Search for the cell housing the specified text and yield its [X, Y] center coordinate. 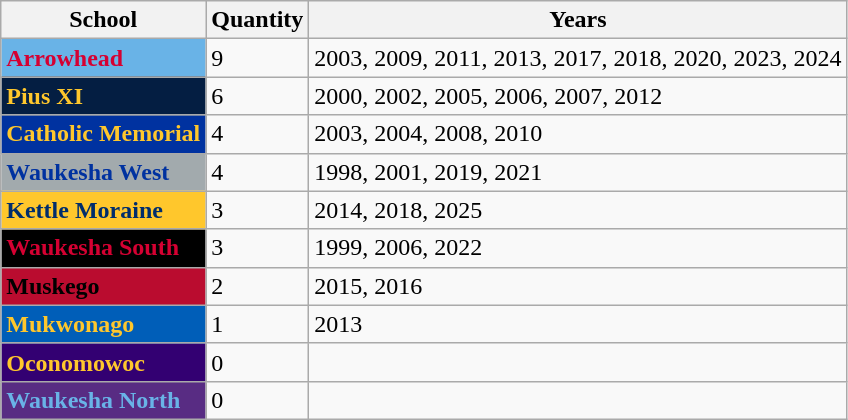
1999, 2006, 2022 [578, 248]
1 [258, 324]
2000, 2002, 2005, 2006, 2007, 2012 [578, 96]
Quantity [258, 20]
Kettle Moraine [104, 210]
Mukwonago [104, 324]
Arrowhead [104, 58]
1998, 2001, 2019, 2021 [578, 172]
Waukesha North [104, 400]
2013 [578, 324]
2003, 2009, 2011, 2013, 2017, 2018, 2020, 2023, 2024 [578, 58]
2003, 2004, 2008, 2010 [578, 134]
2014, 2018, 2025 [578, 210]
Waukesha South [104, 248]
Waukesha West [104, 172]
School [104, 20]
9 [258, 58]
Years [578, 20]
6 [258, 96]
Muskego [104, 286]
Oconomowoc [104, 362]
Catholic Memorial [104, 134]
Pius XI [104, 96]
2015, 2016 [578, 286]
2 [258, 286]
